Capture the cell that displays the provided text and extract its [x, y] central coordinate. 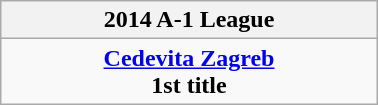
Cedevita Zagreb1st title [189, 72]
2014 A-1 League [189, 20]
